Find where the given text appears and provide that cell's center as (x, y) coordinate. 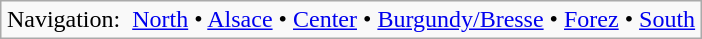
Navigation: North • Alsace • Center • Burgundy/Bresse • Forez • South (350, 20)
